Scan for the cell matching the given text and deliver its (X, Y) coordinate at center. 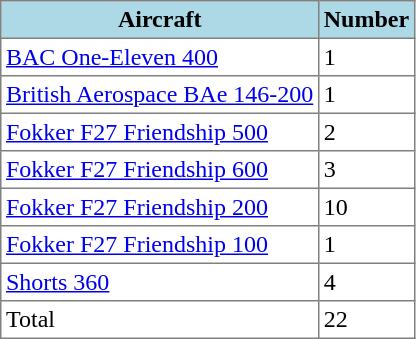
3 (367, 170)
Fokker F27 Friendship 500 (160, 132)
22 (367, 320)
10 (367, 207)
2 (367, 132)
Fokker F27 Friendship 200 (160, 207)
Shorts 360 (160, 282)
Total (160, 320)
BAC One-Eleven 400 (160, 57)
British Aerospace BAe 146-200 (160, 95)
Aircraft (160, 20)
Fokker F27 Friendship 100 (160, 245)
4 (367, 282)
Number (367, 20)
Fokker F27 Friendship 600 (160, 170)
